From the cell containing the given text, extract its center point as [x, y] coordinate. 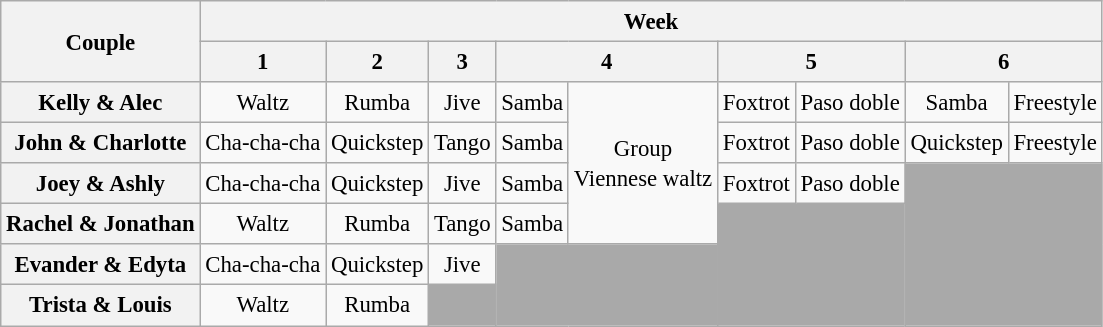
John & Charlotte [100, 144]
Kelly & Alec [100, 102]
Evander & Edyta [100, 264]
Week [651, 22]
3 [462, 62]
2 [378, 62]
Trista & Louis [100, 306]
5 [811, 62]
1 [263, 62]
4 [607, 62]
GroupViennese waltz [642, 163]
Couple [100, 42]
Rachel & Jonathan [100, 224]
6 [1004, 62]
Joey & Ashly [100, 184]
